Identify which cell holds the provided text, then report its [X, Y] central coordinate. 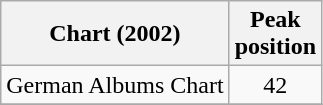
Peakposition [275, 34]
German Albums Chart [115, 85]
42 [275, 85]
Chart (2002) [115, 34]
